Return [X, Y] of the center of cell containing provided text 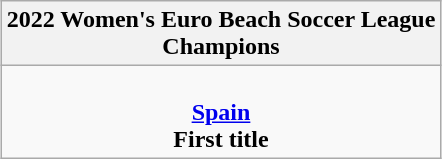
SpainFirst title [221, 112]
2022 Women's Euro Beach Soccer LeagueChampions [221, 34]
